Capture the cell that displays the provided text and extract its [X, Y] central coordinate. 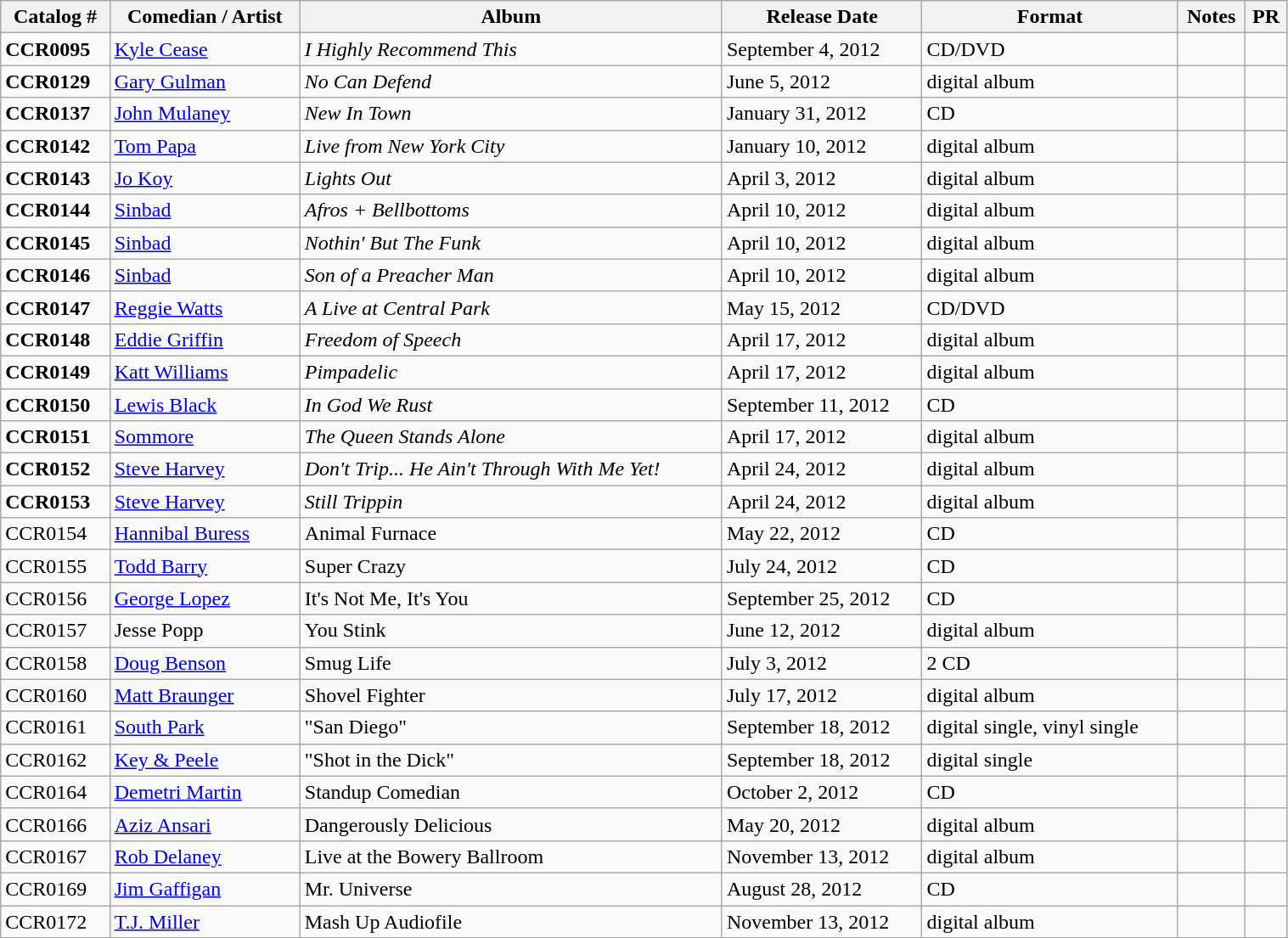
CCR0149 [55, 372]
CCR0160 [55, 695]
Notes [1211, 17]
It's Not Me, It's You [511, 598]
New In Town [511, 114]
CCR0172 [55, 921]
"Shot in the Dick" [511, 760]
CCR0143 [55, 178]
CCR0154 [55, 534]
Kyle Cease [205, 49]
George Lopez [205, 598]
CCR0161 [55, 727]
T.J. Miller [205, 921]
CCR0152 [55, 469]
South Park [205, 727]
Pimpadelic [511, 372]
Catalog # [55, 17]
Release Date [822, 17]
No Can Defend [511, 81]
Tom Papa [205, 146]
September 4, 2012 [822, 49]
CCR0153 [55, 502]
CCR0155 [55, 566]
CCR0158 [55, 663]
Rob Delaney [205, 857]
Still Trippin [511, 502]
Eddie Griffin [205, 340]
CCR0150 [55, 405]
June 12, 2012 [822, 631]
digital single, vinyl single [1049, 727]
CCR0166 [55, 824]
Jesse Popp [205, 631]
CCR0145 [55, 243]
April 3, 2012 [822, 178]
September 11, 2012 [822, 405]
Matt Braunger [205, 695]
Sommore [205, 437]
Shovel Fighter [511, 695]
CCR0156 [55, 598]
digital single [1049, 760]
Comedian / Artist [205, 17]
Dangerously Delicious [511, 824]
Live from New York City [511, 146]
A Live at Central Park [511, 307]
Katt Williams [205, 372]
CCR0144 [55, 211]
Nothin' But The Funk [511, 243]
CCR0147 [55, 307]
In God We Rust [511, 405]
July 17, 2012 [822, 695]
October 2, 2012 [822, 792]
Todd Barry [205, 566]
Son of a Preacher Man [511, 275]
September 25, 2012 [822, 598]
CCR0095 [55, 49]
CCR0148 [55, 340]
Afros + Bellbottoms [511, 211]
PR [1266, 17]
May 20, 2012 [822, 824]
August 28, 2012 [822, 889]
I Highly Recommend This [511, 49]
CCR0137 [55, 114]
Gary Gulman [205, 81]
Freedom of Speech [511, 340]
Lewis Black [205, 405]
Live at the Bowery Ballroom [511, 857]
CCR0162 [55, 760]
You Stink [511, 631]
January 31, 2012 [822, 114]
Demetri Martin [205, 792]
Hannibal Buress [205, 534]
Key & Peele [205, 760]
Smug Life [511, 663]
Animal Furnace [511, 534]
May 15, 2012 [822, 307]
May 22, 2012 [822, 534]
Super Crazy [511, 566]
Mash Up Audiofile [511, 921]
July 24, 2012 [822, 566]
CCR0164 [55, 792]
CCR0169 [55, 889]
Album [511, 17]
John Mulaney [205, 114]
CCR0142 [55, 146]
CCR0157 [55, 631]
Don't Trip... He Ain't Through With Me Yet! [511, 469]
Format [1049, 17]
Doug Benson [205, 663]
CCR0151 [55, 437]
CCR0129 [55, 81]
July 3, 2012 [822, 663]
Jim Gaffigan [205, 889]
CCR0146 [55, 275]
January 10, 2012 [822, 146]
"San Diego" [511, 727]
CCR0167 [55, 857]
The Queen Stands Alone [511, 437]
Standup Comedian [511, 792]
Mr. Universe [511, 889]
Lights Out [511, 178]
2 CD [1049, 663]
Reggie Watts [205, 307]
June 5, 2012 [822, 81]
Jo Koy [205, 178]
Aziz Ansari [205, 824]
